Provide the [X, Y] coordinate of the cell's center where the given text is located.  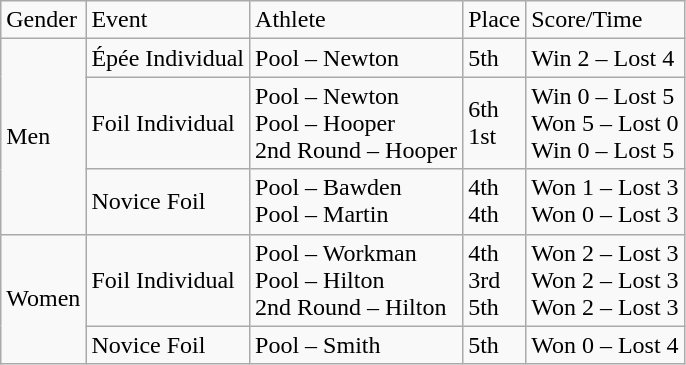
Pool – WorkmanPool – Hilton2nd Round – Hilton [356, 280]
Place [494, 20]
Pool – BawdenPool – Martin [356, 202]
Athlete [356, 20]
Event [168, 20]
Pool – Newton [356, 58]
Win 2 – Lost 4 [605, 58]
Men [44, 136]
Won 2 – Lost 3Won 2 – Lost 3Won 2 – Lost 3 [605, 280]
Pool – Smith [356, 345]
Pool – NewtonPool – Hooper2nd Round – Hooper [356, 123]
4th4th [494, 202]
Won 1 – Lost 3Won 0 – Lost 3 [605, 202]
4th3rd5th [494, 280]
Won 0 – Lost 4 [605, 345]
6th1st [494, 123]
Women [44, 299]
Score/Time [605, 20]
Win 0 – Lost 5Won 5 – Lost 0Win 0 – Lost 5 [605, 123]
Épée Individual [168, 58]
Gender [44, 20]
